Pinpoint the cell where the given text exists, returning its (x, y) midpoint coordinate. 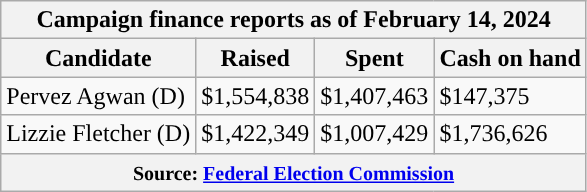
$1,736,626 (510, 134)
Spent (374, 58)
Campaign finance reports as of February 14, 2024 (294, 20)
Pervez Agwan (D) (98, 96)
Cash on hand (510, 58)
$1,407,463 (374, 96)
Source: Federal Election Commission (294, 172)
$1,422,349 (256, 134)
$1,554,838 (256, 96)
$147,375 (510, 96)
Lizzie Fletcher (D) (98, 134)
Candidate (98, 58)
$1,007,429 (374, 134)
Raised (256, 58)
